Find where the given text appears and provide that cell's center as [x, y] coordinate. 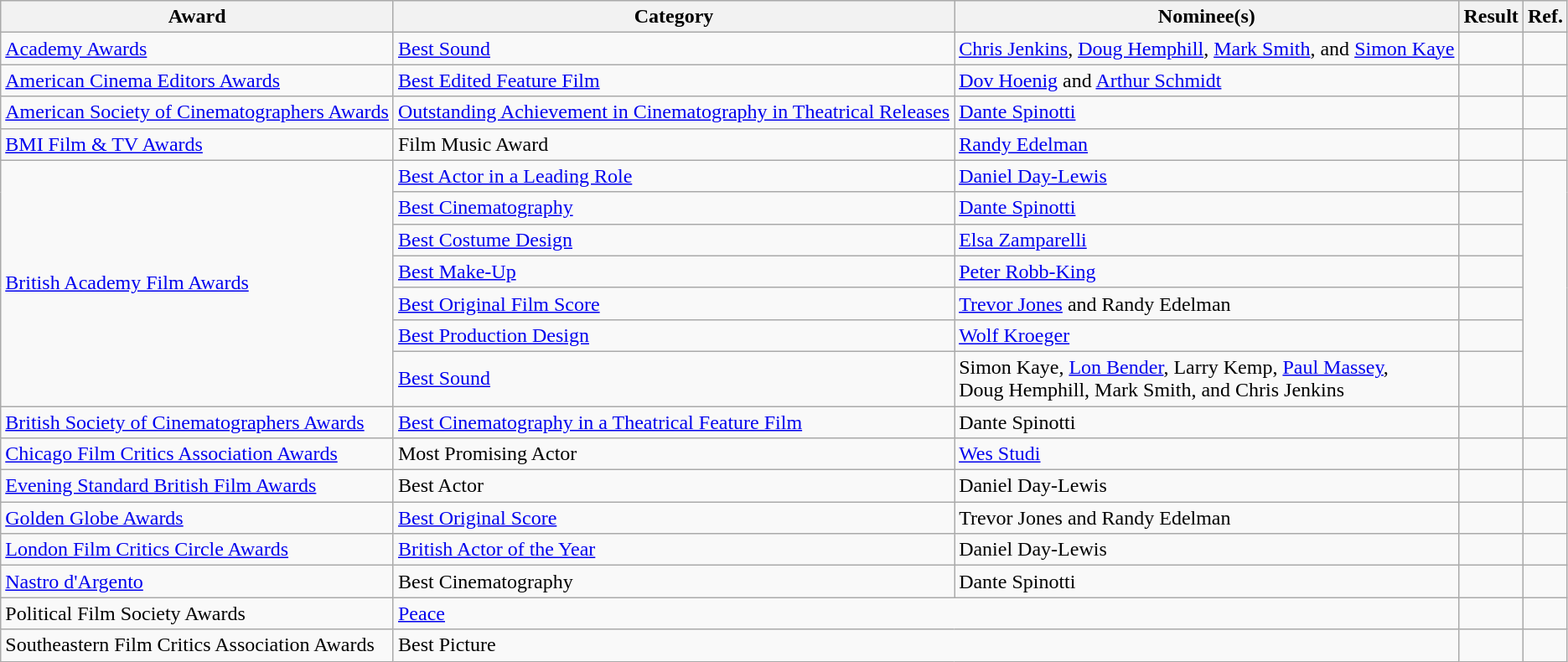
Award [198, 17]
Academy Awards [198, 49]
Nastro d'Argento [198, 582]
Best Edited Feature Film [674, 80]
Best Picture [926, 645]
American Society of Cinematographers Awards [198, 112]
Best Actor [674, 486]
Film Music Award [674, 144]
Political Film Society Awards [198, 613]
Best Actor in a Leading Role [674, 176]
Elsa Zamparelli [1207, 240]
Best Costume Design [674, 240]
Category [674, 17]
British Academy Film Awards [198, 283]
British Actor of the Year [674, 550]
Result [1491, 17]
Dov Hoenig and Arthur Schmidt [1207, 80]
Best Cinematography in a Theatrical Feature Film [674, 422]
Best Make-Up [674, 272]
British Society of Cinematographers Awards [198, 422]
Best Production Design [674, 335]
Peace [926, 613]
Simon Kaye, Lon Bender, Larry Kemp, Paul Massey, Doug Hemphill, Mark Smith, and Chris Jenkins [1207, 379]
Southeastern Film Critics Association Awards [198, 645]
Chicago Film Critics Association Awards [198, 454]
Best Original Film Score [674, 303]
BMI Film & TV Awards [198, 144]
Ref. [1545, 17]
Peter Robb-King [1207, 272]
Outstanding Achievement in Cinematography in Theatrical Releases [674, 112]
London Film Critics Circle Awards [198, 550]
Chris Jenkins, Doug Hemphill, Mark Smith, and Simon Kaye [1207, 49]
Golden Globe Awards [198, 518]
Most Promising Actor [674, 454]
American Cinema Editors Awards [198, 80]
Evening Standard British Film Awards [198, 486]
Wes Studi [1207, 454]
Wolf Kroeger [1207, 335]
Nominee(s) [1207, 17]
Randy Edelman [1207, 144]
Best Original Score [674, 518]
